Locate the cell with the specified text and output its [X, Y] center coordinate. 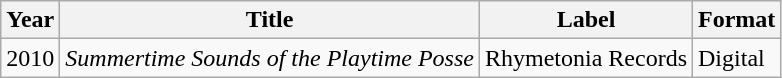
Label [586, 20]
Digital [737, 58]
Title [270, 20]
Summertime Sounds of the Playtime Posse [270, 58]
Year [30, 20]
Rhymetonia Records [586, 58]
Format [737, 20]
2010 [30, 58]
